For the text-containing cell, return its midpoint in [X, Y] coordinate format. 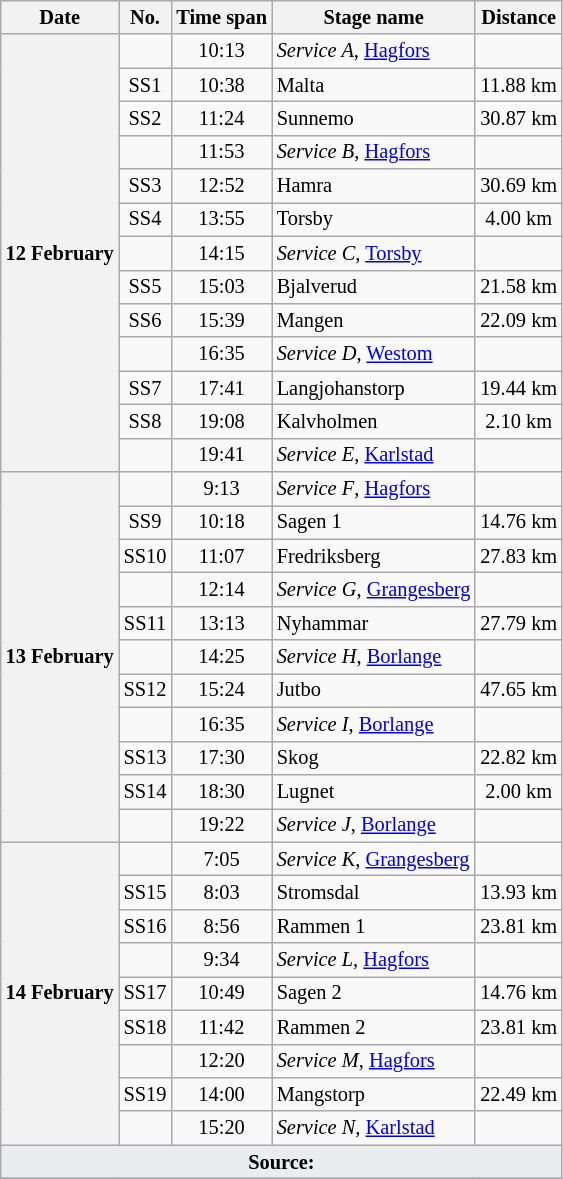
Source: [282, 1162]
19:08 [221, 421]
SS8 [146, 421]
SS11 [146, 623]
11:24 [221, 118]
12 February [60, 253]
Service D, Westom [374, 354]
Langjohanstorp [374, 388]
SS7 [146, 388]
Nyhammar [374, 623]
Time span [221, 17]
21.58 km [518, 287]
Service F, Hagfors [374, 489]
SS18 [146, 1027]
15:20 [221, 1128]
No. [146, 17]
SS10 [146, 556]
13:13 [221, 623]
SS3 [146, 186]
12:52 [221, 186]
10:38 [221, 85]
Hamra [374, 186]
Service C, Torsby [374, 253]
Service K, Grangesberg [374, 859]
15:39 [221, 320]
Stromsdal [374, 892]
22.09 km [518, 320]
SS1 [146, 85]
15:24 [221, 690]
30.87 km [518, 118]
SS17 [146, 993]
Sagen 1 [374, 522]
SS9 [146, 522]
11:53 [221, 152]
SS13 [146, 758]
8:03 [221, 892]
Fredriksberg [374, 556]
Date [60, 17]
10:13 [221, 51]
2.10 km [518, 421]
22.49 km [518, 1094]
SS4 [146, 219]
13:55 [221, 219]
8:56 [221, 926]
22.82 km [518, 758]
30.69 km [518, 186]
12:20 [221, 1061]
19:41 [221, 455]
9:34 [221, 960]
2.00 km [518, 791]
Mangen [374, 320]
Service M, Hagfors [374, 1061]
Mangstorp [374, 1094]
9:13 [221, 489]
SS5 [146, 287]
7:05 [221, 859]
19:22 [221, 825]
19.44 km [518, 388]
13 February [60, 657]
14 February [60, 994]
Service N, Karlstad [374, 1128]
SS2 [146, 118]
15:03 [221, 287]
11:42 [221, 1027]
13.93 km [518, 892]
Service J, Borlange [374, 825]
Service E, Karlstad [374, 455]
10:18 [221, 522]
11:07 [221, 556]
Kalvholmen [374, 421]
18:30 [221, 791]
27.79 km [518, 623]
14:00 [221, 1094]
Skog [374, 758]
Service H, Borlange [374, 657]
SS15 [146, 892]
Service I, Borlange [374, 724]
17:41 [221, 388]
SS6 [146, 320]
Service G, Grangesberg [374, 589]
Bjalverud [374, 287]
SS12 [146, 690]
4.00 km [518, 219]
Sunnemo [374, 118]
SS16 [146, 926]
17:30 [221, 758]
Rammen 1 [374, 926]
Malta [374, 85]
Torsby [374, 219]
SS14 [146, 791]
Sagen 2 [374, 993]
Rammen 2 [374, 1027]
Stage name [374, 17]
11.88 km [518, 85]
SS19 [146, 1094]
10:49 [221, 993]
Lugnet [374, 791]
14:15 [221, 253]
27.83 km [518, 556]
47.65 km [518, 690]
Service A, Hagfors [374, 51]
Service L, Hagfors [374, 960]
Service B, Hagfors [374, 152]
Jutbo [374, 690]
12:14 [221, 589]
Distance [518, 17]
14:25 [221, 657]
